Pinpoint the cell where the given text exists, returning its [X, Y] midpoint coordinate. 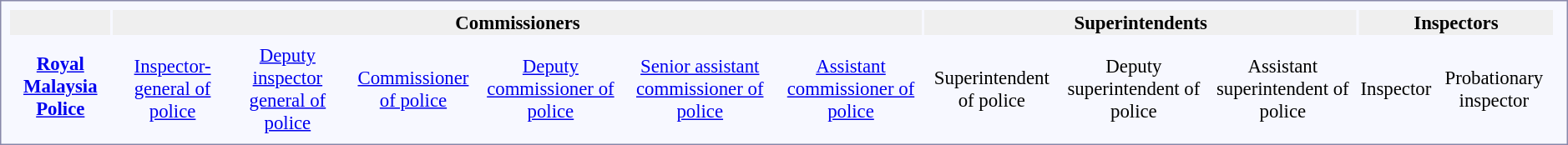
Deputy inspector general of police [288, 88]
Commissioner of police [413, 88]
Commissioners [518, 22]
Deputy commissioner of police [551, 88]
Superintendents [1141, 22]
Assistant commissioner of police [850, 88]
Assistant superintendent of police [1282, 88]
Senior assistant commissioner of police [700, 88]
Probationary inspector [1495, 88]
Inspector [1396, 88]
Royal Malaysia Police [60, 87]
Superintendent of police [992, 88]
Deputy superintendent of police [1134, 88]
Inspectors [1456, 22]
Inspector-general of police [173, 88]
